Return the (x, y) coordinate for the center point of the cell that contains the specified text.  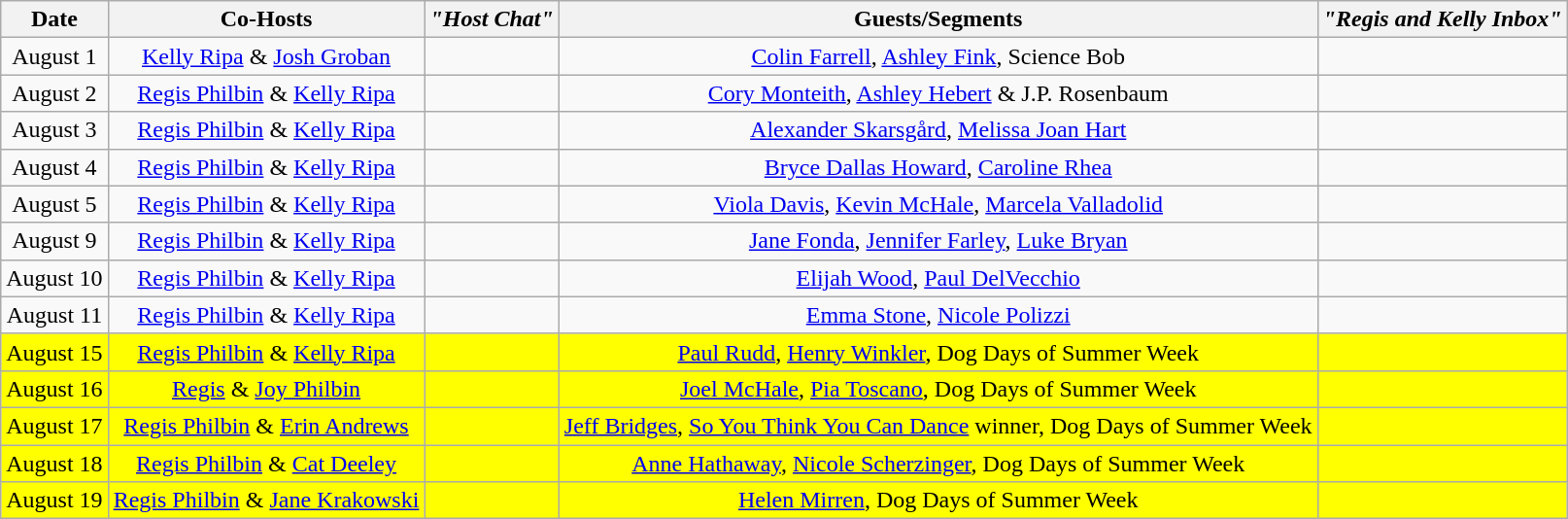
Jeff Bridges, So You Think You Can Dance winner, Dog Days of Summer Week (938, 426)
Regis & Joy Philbin (266, 389)
Cory Monteith, Ashley Hebert & J.P. Rosenbaum (938, 93)
August 10 (54, 278)
August 19 (54, 501)
Elijah Wood, Paul DelVecchio (938, 278)
Emma Stone, Nicole Polizzi (938, 315)
Guests/Segments (938, 19)
Bryce Dallas Howard, Caroline Rhea (938, 167)
August 1 (54, 56)
"Host Chat" (492, 19)
Date (54, 19)
Joel McHale, Pia Toscano, Dog Days of Summer Week (938, 389)
Regis Philbin & Jane Krakowski (266, 501)
Viola Davis, Kevin McHale, Marcela Valladolid (938, 204)
Kelly Ripa & Josh Groban (266, 56)
August 11 (54, 315)
"Regis and Kelly Inbox" (1442, 19)
Helen Mirren, Dog Days of Summer Week (938, 501)
Regis Philbin & Cat Deeley (266, 464)
August 3 (54, 130)
Paul Rudd, Henry Winkler, Dog Days of Summer Week (938, 352)
August 5 (54, 204)
August 16 (54, 389)
Colin Farrell, Ashley Fink, Science Bob (938, 56)
August 17 (54, 426)
August 18 (54, 464)
Anne Hathaway, Nicole Scherzinger, Dog Days of Summer Week (938, 464)
Alexander Skarsgård, Melissa Joan Hart (938, 130)
August 9 (54, 241)
August 4 (54, 167)
August 15 (54, 352)
Regis Philbin & Erin Andrews (266, 426)
Co-Hosts (266, 19)
Jane Fonda, Jennifer Farley, Luke Bryan (938, 241)
August 2 (54, 93)
